Scan for the cell matching the given text and deliver its (x, y) coordinate at center. 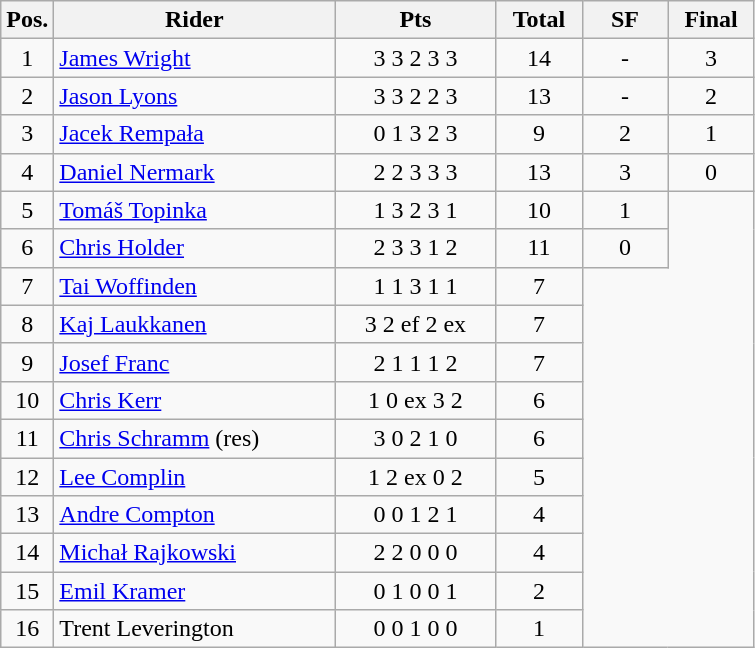
2 1 1 1 2 (416, 362)
Pts (416, 20)
Daniel Nermark (194, 172)
Tai Woffinden (194, 286)
8 (28, 324)
2 2 3 3 3 (416, 172)
Tomáš Topinka (194, 210)
Michał Rajkowski (194, 553)
Pos. (28, 20)
1 2 ex 0 2 (416, 477)
Total (539, 20)
3 2 ef 2 ex (416, 324)
3 3 2 2 3 (416, 96)
15 (28, 591)
2 3 3 1 2 (416, 248)
3 0 2 1 0 (416, 438)
James Wright (194, 58)
Jacek Rempała (194, 134)
12 (28, 477)
0 0 1 0 0 (416, 629)
Chris Holder (194, 248)
0 1 3 2 3 (416, 134)
Josef Franc (194, 362)
Kaj Laukkanen (194, 324)
Rider (194, 20)
1 0 ex 3 2 (416, 400)
Lee Complin (194, 477)
Emil Kramer (194, 591)
Andre Compton (194, 515)
Final (711, 20)
Chris Schramm (res) (194, 438)
Chris Kerr (194, 400)
3 3 2 3 3 (416, 58)
0 1 0 0 1 (416, 591)
16 (28, 629)
SF (625, 20)
2 2 0 0 0 (416, 553)
0 0 1 2 1 (416, 515)
Jason Lyons (194, 96)
1 1 3 1 1 (416, 286)
1 3 2 3 1 (416, 210)
Trent Leverington (194, 629)
